Output the [x, y] coordinate of the center of the cell containing the given text.  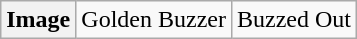
Golden Buzzer [154, 20]
Image [38, 20]
Buzzed Out [294, 20]
